Determine the (x, y) coordinate at the center of the cell enclosing the given text.  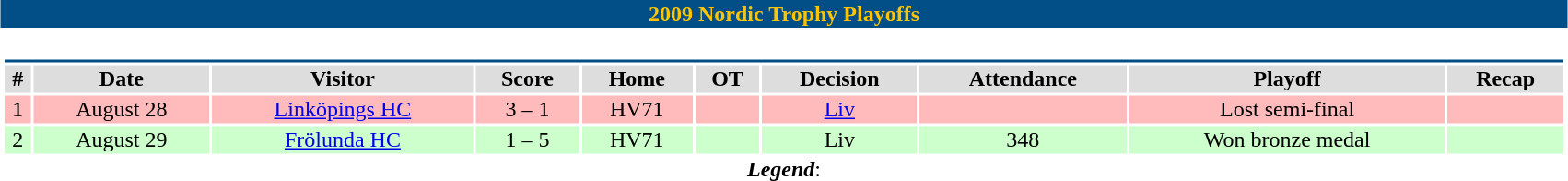
2009 Nordic Trophy Playoffs (784, 14)
Frölunda HC (343, 139)
August 28 (122, 110)
Playoff (1288, 78)
1 – 5 (527, 139)
OT (727, 78)
Won bronze medal (1288, 139)
Attendance (1023, 78)
3 – 1 (527, 110)
Home (637, 78)
1 (18, 110)
August 29 (122, 139)
348 (1023, 139)
Score (527, 78)
Decision (840, 78)
Date (122, 78)
Lost semi-final (1288, 110)
Visitor (343, 78)
Linköpings HC (343, 110)
Recap (1505, 78)
# (18, 78)
2 (18, 139)
